Pinpoint the cell where the given text exists, returning its [X, Y] midpoint coordinate. 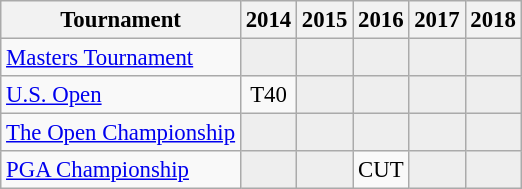
Tournament [121, 20]
Masters Tournament [121, 58]
2017 [437, 20]
The Open Championship [121, 133]
T40 [268, 95]
U.S. Open [121, 95]
2016 [381, 20]
2014 [268, 20]
CUT [381, 170]
PGA Championship [121, 170]
2015 [325, 20]
2018 [493, 20]
